Extract the [X, Y] coordinate from the center of the cell holding the provided text.  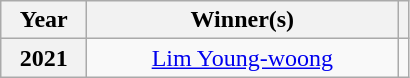
Winner(s) [242, 20]
2021 [44, 58]
Lim Young-woong [242, 58]
Year [44, 20]
